Extract the [x, y] coordinate from the center of the cell holding the provided text.  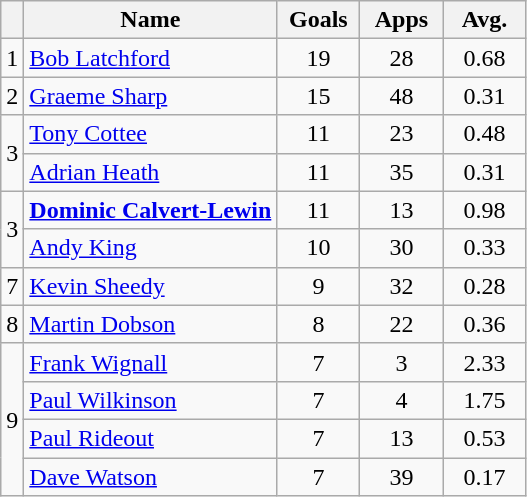
Dominic Calvert-Lewin [150, 210]
0.53 [484, 438]
Bob Latchford [150, 58]
Adrian Heath [150, 172]
23 [402, 134]
Name [150, 20]
1 [12, 58]
30 [402, 248]
Andy King [150, 248]
Goals [318, 20]
Frank Wignall [150, 362]
0.36 [484, 324]
35 [402, 172]
48 [402, 96]
2 [12, 96]
0.28 [484, 286]
0.68 [484, 58]
Avg. [484, 20]
19 [318, 58]
Graeme Sharp [150, 96]
Kevin Sheedy [150, 286]
32 [402, 286]
0.48 [484, 134]
0.17 [484, 477]
Paul Wilkinson [150, 400]
Dave Watson [150, 477]
Martin Dobson [150, 324]
Paul Rideout [150, 438]
Tony Cottee [150, 134]
0.33 [484, 248]
Apps [402, 20]
39 [402, 477]
1.75 [484, 400]
0.98 [484, 210]
2.33 [484, 362]
10 [318, 248]
15 [318, 96]
22 [402, 324]
4 [402, 400]
28 [402, 58]
